Output the (x, y) coordinate of the center of the cell containing the given text.  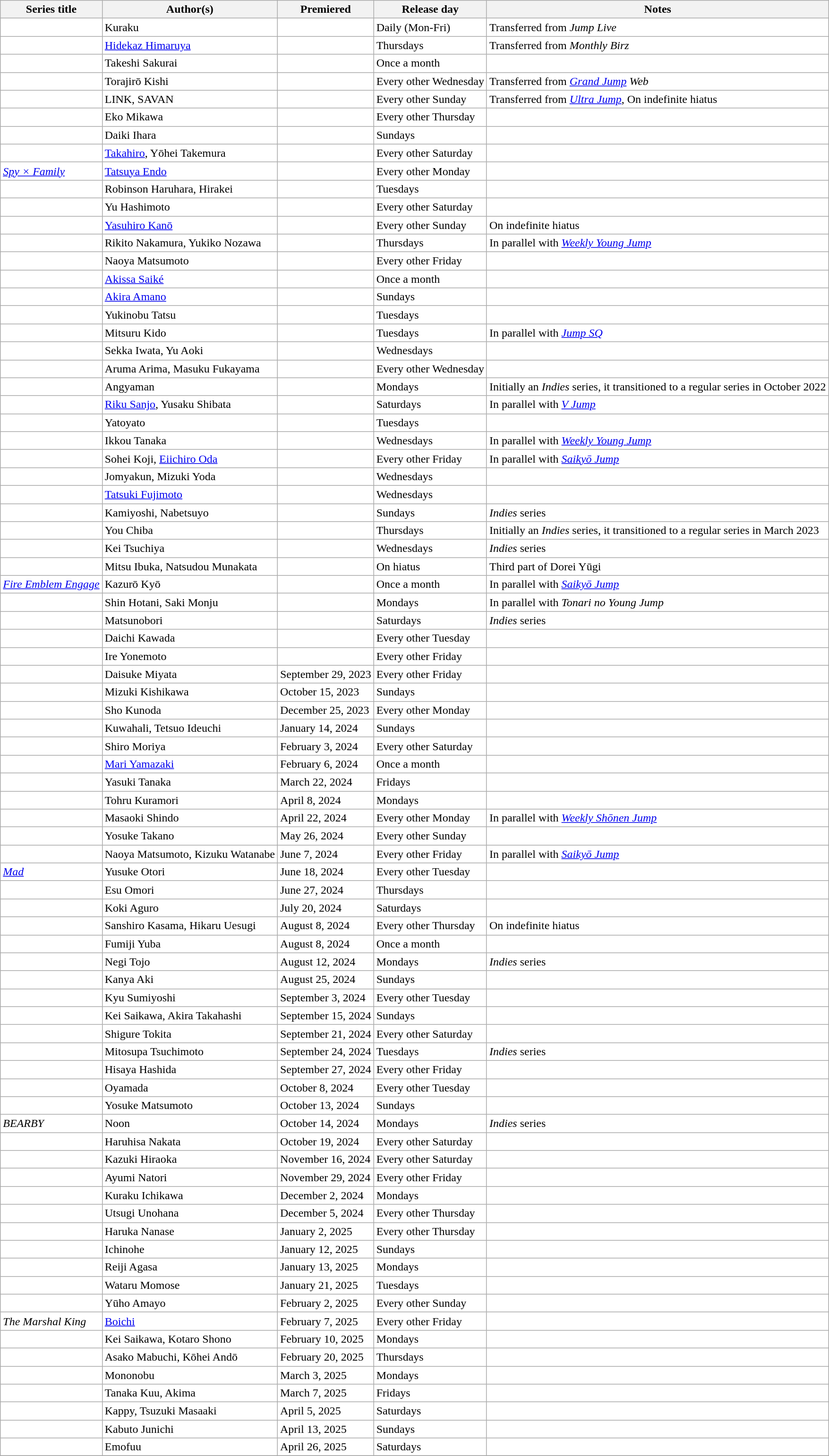
Initially an Indies series, it transitioned to a regular series in October 2022 (658, 387)
January 13, 2025 (325, 1267)
Notes (658, 9)
Series title (51, 9)
In parallel with Weekly Shōnen Jump (658, 818)
September 3, 2024 (325, 998)
October 15, 2023 (325, 692)
Noon (190, 1124)
Daiki Ihara (190, 135)
LINK, SAVAN (190, 99)
Spy × Family (51, 171)
Kamiyoshi, Nabetsuyo (190, 512)
June 7, 2024 (325, 854)
January 12, 2025 (325, 1249)
BEARBY (51, 1124)
Kyu Sumiyoshi (190, 998)
June 18, 2024 (325, 872)
February 6, 2024 (325, 764)
March 7, 2025 (325, 1393)
Masaoki Shindo (190, 818)
Ayumi Natori (190, 1177)
Tatsuya Endo (190, 171)
Mitosupa Tsuchimoto (190, 1051)
You Chiba (190, 531)
Kazurō Kyō (190, 584)
Yosuke Takano (190, 836)
Mari Yamazaki (190, 764)
Mononobu (190, 1375)
July 20, 2024 (325, 908)
Asako Mabuchi, Kōhei Andō (190, 1357)
September 29, 2023 (325, 674)
Tatsuki Fujimoto (190, 494)
September 21, 2024 (325, 1033)
Boichi (190, 1321)
In parallel with V Jump (658, 405)
September 15, 2024 (325, 1016)
October 13, 2024 (325, 1106)
October 8, 2024 (325, 1087)
Kei Saikawa, Akira Takahashi (190, 1016)
Yasuki Tanaka (190, 782)
Reiji Agasa (190, 1267)
Daisuke Miyata (190, 674)
Ire Yonemoto (190, 656)
The Marshal King (51, 1321)
Negi Tojo (190, 962)
Yosuke Matsumoto (190, 1106)
January 14, 2024 (325, 728)
Angyaman (190, 387)
November 29, 2024 (325, 1177)
Eko Mikawa (190, 117)
December 2, 2024 (325, 1195)
Rikito Nakamura, Yukiko Nozawa (190, 243)
Transferred from Monthly Birz (658, 45)
Wataru Momose (190, 1285)
Kuraku Ichikawa (190, 1195)
January 2, 2025 (325, 1231)
March 22, 2024 (325, 782)
Kabuto Junichi (190, 1429)
August 12, 2024 (325, 962)
Mad (51, 872)
Jomyakun, Mizuki Yoda (190, 476)
Sanshiro Kasama, Hikaru Uesugi (190, 926)
Mizuki Kishikawa (190, 692)
Kanya Aki (190, 980)
Ichinohe (190, 1249)
In parallel with Jump SQ (658, 333)
March 3, 2025 (325, 1375)
August 25, 2024 (325, 980)
Akira Amano (190, 297)
On hiatus (430, 567)
Takeshi Sakurai (190, 63)
Release day (430, 9)
Esu Omori (190, 890)
April 22, 2024 (325, 818)
Kei Tsuchiya (190, 549)
Sohei Koji, Eiichiro Oda (190, 458)
April 13, 2025 (325, 1429)
Third part of Dorei Yūgi (658, 567)
Daichi Kawada (190, 638)
April 8, 2024 (325, 800)
October 19, 2024 (325, 1142)
November 16, 2024 (325, 1160)
February 7, 2025 (325, 1321)
Fire Emblem Engage (51, 584)
April 5, 2025 (325, 1411)
Mitsu Ibuka, Natsudou Munakata (190, 567)
Premiered (325, 9)
Transferred from Ultra Jump, On indefinite hiatus (658, 99)
Kei Saikawa, Kotaro Shono (190, 1339)
Yūho Amayo (190, 1303)
Takahiro, Yōhei Takemura (190, 153)
Kazuki Hiraoka (190, 1160)
Tanaka Kuu, Akima (190, 1393)
Robinson Haruhara, Hirakei (190, 189)
Yukinobu Tatsu (190, 315)
Shiro Moriya (190, 746)
Kuraku (190, 27)
Torajirō Kishi (190, 81)
Emofuu (190, 1447)
December 5, 2024 (325, 1213)
September 24, 2024 (325, 1051)
Transferred from Jump Live (658, 27)
Shin Hotani, Saki Monju (190, 602)
Author(s) (190, 9)
April 26, 2025 (325, 1447)
Koki Aguro (190, 908)
Shigure Tokita (190, 1033)
Riku Sanjo, Yusaku Shibata (190, 405)
September 27, 2024 (325, 1069)
Transferred from Grand Jump Web (658, 81)
December 25, 2023 (325, 710)
Kuwahali, Tetsuo Ideuchi (190, 728)
Utsugi Unohana (190, 1213)
January 21, 2025 (325, 1285)
February 20, 2025 (325, 1357)
Fumiji Yuba (190, 944)
Oyamada (190, 1087)
Yusuke Otori (190, 872)
Akissa Saiké (190, 279)
Haruhisa Nakata (190, 1142)
Sho Kunoda (190, 710)
February 10, 2025 (325, 1339)
Matsunobori (190, 620)
Aruma Arima, Masuku Fukayama (190, 369)
Hidekaz Himaruya (190, 45)
May 26, 2024 (325, 836)
Daily (Mon-Fri) (430, 27)
Yasuhiro Kanō (190, 225)
February 2, 2025 (325, 1303)
Naoya Matsumoto (190, 261)
Kappy, Tsuzuki Masaaki (190, 1411)
June 27, 2024 (325, 890)
Yatoyato (190, 423)
Sekka Iwata, Yu Aoki (190, 351)
Haruka Nanase (190, 1231)
In parallel with Tonari no Young Jump (658, 602)
October 14, 2024 (325, 1124)
Mitsuru Kido (190, 333)
Ikkou Tanaka (190, 440)
Tohru Kuramori (190, 800)
Yu Hashimoto (190, 207)
Hisaya Hashida (190, 1069)
Naoya Matsumoto, Kizuku Watanabe (190, 854)
February 3, 2024 (325, 746)
Initially an Indies series, it transitioned to a regular series in March 2023 (658, 531)
